Find where the given text appears and provide that cell's center as [x, y] coordinate. 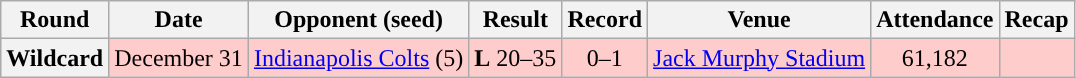
Indianapolis Colts (5) [358, 58]
Attendance [935, 20]
December 31 [179, 58]
Opponent (seed) [358, 20]
Venue [760, 20]
L 20–35 [516, 58]
Recap [1036, 20]
Wildcard [55, 58]
61,182 [935, 58]
Jack Murphy Stadium [760, 58]
Result [516, 20]
0–1 [605, 58]
Round [55, 20]
Date [179, 20]
Record [605, 20]
